Extract the (X, Y) coordinate from the center of the cell holding the provided text.  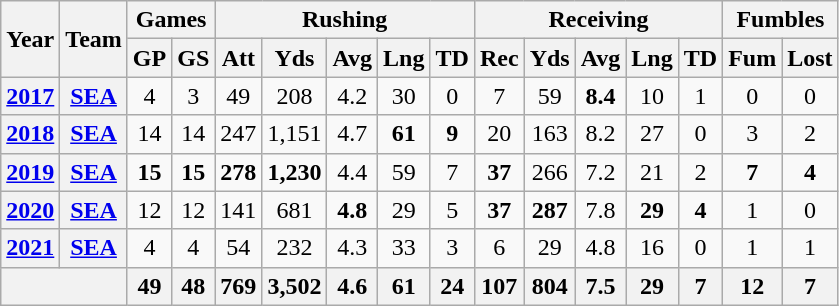
232 (294, 248)
8.2 (600, 134)
Rec (499, 58)
GP (149, 58)
GS (194, 58)
30 (404, 96)
7.5 (600, 286)
7.2 (600, 172)
1,230 (294, 172)
21 (652, 172)
4.6 (352, 286)
278 (238, 172)
Att (238, 58)
20 (499, 134)
2020 (30, 210)
4.2 (352, 96)
287 (550, 210)
1,151 (294, 134)
804 (550, 286)
2018 (30, 134)
4.4 (352, 172)
48 (194, 286)
9 (452, 134)
4.3 (352, 248)
208 (294, 96)
7.8 (600, 210)
2017 (30, 96)
Rushing (345, 20)
4.7 (352, 134)
8.4 (600, 96)
681 (294, 210)
3,502 (294, 286)
2021 (30, 248)
Lost (810, 58)
6 (499, 248)
Fumbles (780, 20)
27 (652, 134)
769 (238, 286)
163 (550, 134)
107 (499, 286)
Year (30, 39)
2019 (30, 172)
Fum (752, 58)
54 (238, 248)
Team (94, 39)
Games (170, 20)
33 (404, 248)
16 (652, 248)
24 (452, 286)
141 (238, 210)
Receiving (598, 20)
247 (238, 134)
266 (550, 172)
5 (452, 210)
10 (652, 96)
